Locate the cell with the specified text and output its [X, Y] center coordinate. 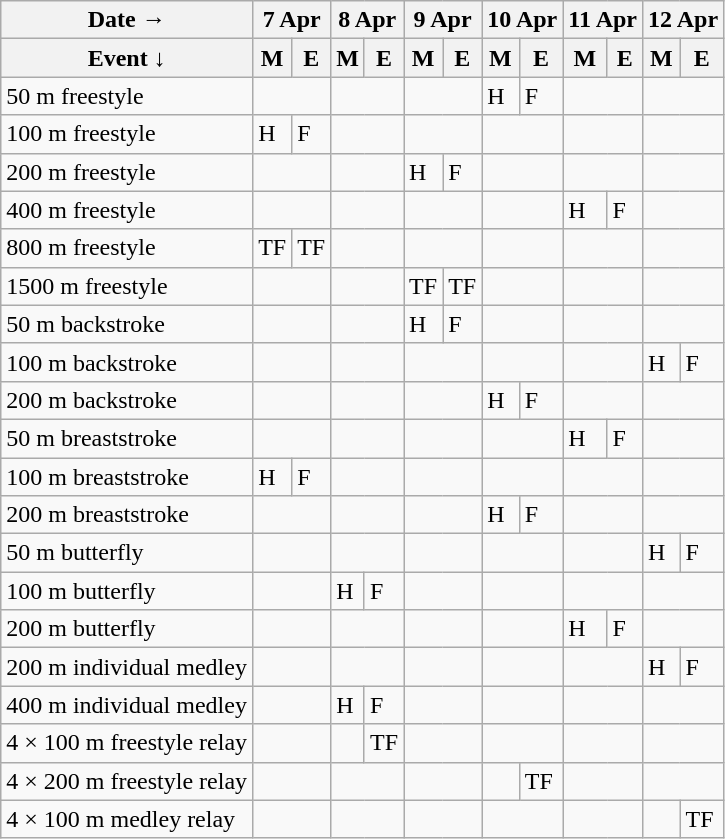
11 Apr [603, 20]
12 Apr [684, 20]
50 m butterfly [127, 553]
50 m freestyle [127, 96]
100 m freestyle [127, 134]
10 Apr [522, 20]
100 m butterfly [127, 591]
400 m freestyle [127, 210]
9 Apr [443, 20]
200 m freestyle [127, 172]
50 m backstroke [127, 324]
Event ↓ [127, 58]
200 m breaststroke [127, 515]
50 m breaststroke [127, 438]
1500 m freestyle [127, 286]
4 × 200 m freestyle relay [127, 781]
400 m individual medley [127, 705]
8 Apr [368, 20]
4 × 100 m medley relay [127, 819]
200 m butterfly [127, 629]
200 m individual medley [127, 667]
7 Apr [292, 20]
100 m breaststroke [127, 477]
4 × 100 m freestyle relay [127, 743]
100 m backstroke [127, 362]
200 m backstroke [127, 400]
Date → [127, 20]
800 m freestyle [127, 248]
